Extract the [x, y] coordinate from the center of the cell holding the provided text.  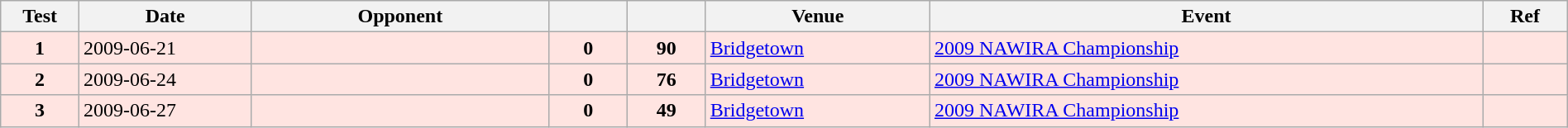
2009-06-24 [165, 79]
3 [40, 111]
Opponent [400, 17]
Ref [1525, 17]
2 [40, 79]
Event [1206, 17]
Test [40, 17]
76 [667, 79]
Venue [817, 17]
90 [667, 48]
1 [40, 48]
Date [165, 17]
2009-06-27 [165, 111]
49 [667, 111]
2009-06-21 [165, 48]
